Scan for the cell matching the given text and deliver its (X, Y) coordinate at center. 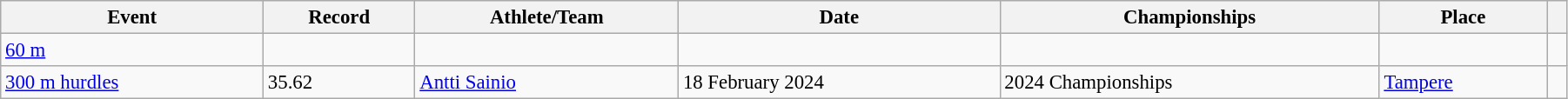
35.62 (339, 82)
Athlete/Team (546, 17)
Tampere (1464, 82)
Antti Sainio (546, 82)
300 m hurdles (132, 82)
2024 Championships (1189, 82)
Place (1464, 17)
Championships (1189, 17)
Record (339, 17)
Date (839, 17)
18 February 2024 (839, 82)
60 m (132, 50)
Event (132, 17)
